Find where the given text appears and provide that cell's center as (X, Y) coordinate. 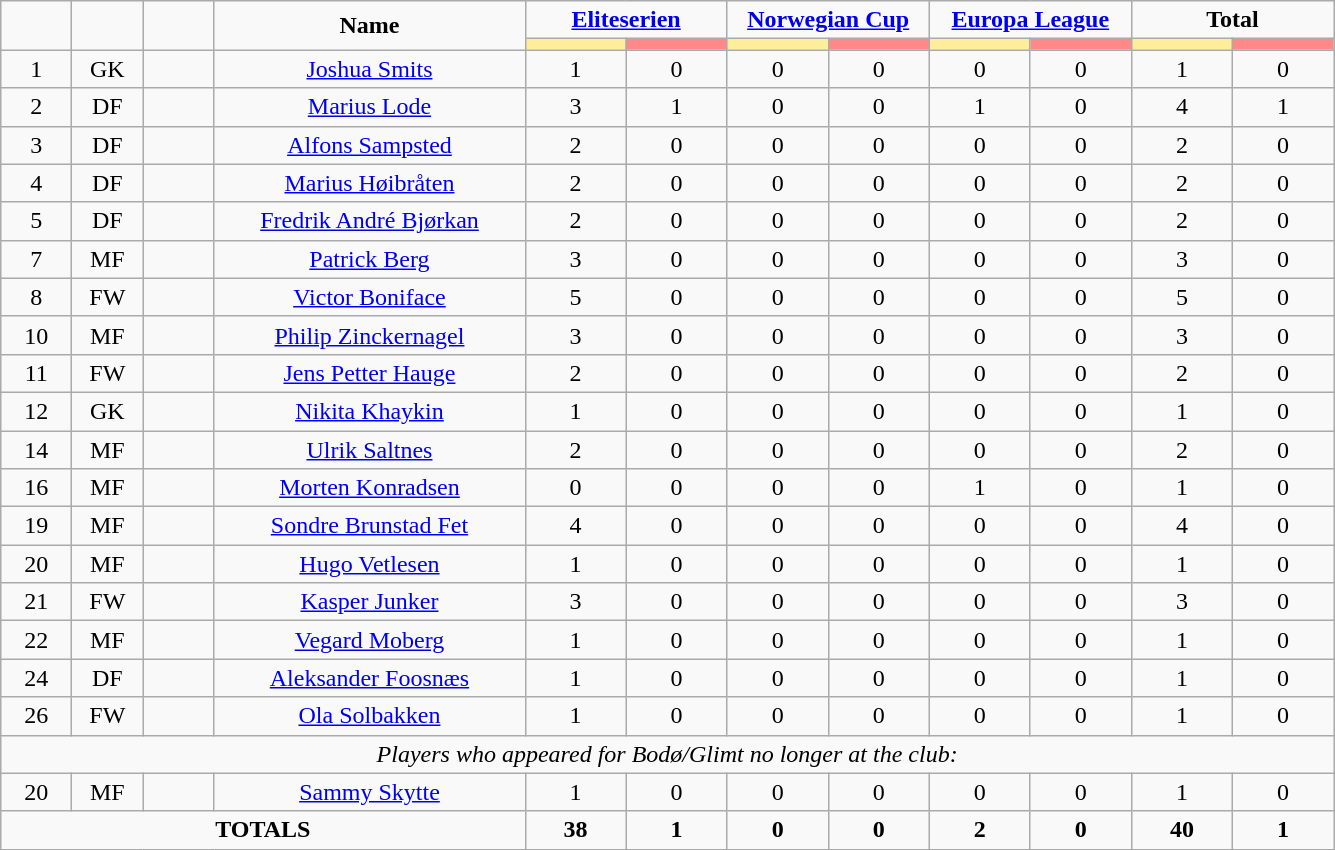
Vegard Moberg (370, 640)
Players who appeared for Bodø/Glimt no longer at the club: (668, 754)
19 (36, 526)
Morten Konradsen (370, 488)
Hugo Vetlesen (370, 564)
Victor Boniface (370, 297)
21 (36, 602)
11 (36, 373)
Kasper Junker (370, 602)
22 (36, 640)
TOTALS (263, 830)
Ulrik Saltnes (370, 449)
26 (36, 716)
12 (36, 411)
Europa League (1030, 20)
Philip Zinckernagel (370, 335)
10 (36, 335)
Sondre Brunstad Fet (370, 526)
Eliteserien (626, 20)
Fredrik André Bjørkan (370, 221)
Marius Høibråten (370, 183)
Alfons Sampsted (370, 145)
Patrick Berg (370, 259)
16 (36, 488)
Nikita Khaykin (370, 411)
40 (1182, 830)
Jens Petter Hauge (370, 373)
Ola Solbakken (370, 716)
Sammy Skytte (370, 792)
Total (1232, 20)
Aleksander Foosnæs (370, 678)
7 (36, 259)
Name (370, 26)
8 (36, 297)
14 (36, 449)
38 (576, 830)
Norwegian Cup (828, 20)
Marius Lode (370, 107)
24 (36, 678)
Joshua Smits (370, 69)
